Locate the cell with the specified text and output its [x, y] center coordinate. 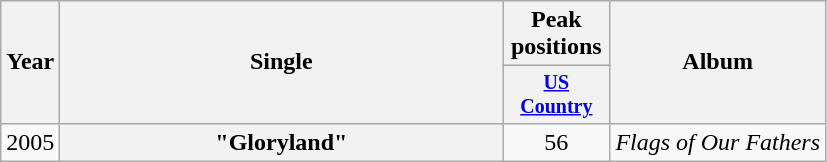
56 [556, 142]
Year [30, 62]
Album [718, 62]
Single [282, 62]
2005 [30, 142]
US Country [556, 94]
Peak positions [556, 34]
"Gloryland" [282, 142]
Flags of Our Fathers [718, 142]
